Scan for the cell matching the given text and deliver its [x, y] coordinate at center. 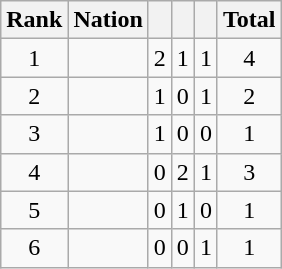
Total [249, 20]
Rank [34, 20]
Nation [108, 20]
6 [34, 248]
5 [34, 210]
